Provide the (x, y) coordinate of the cell's center where the given text is located.  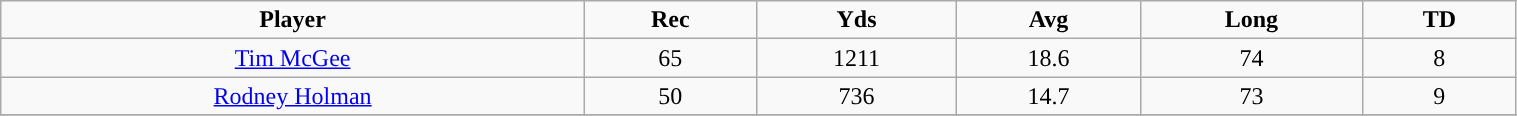
14.7 (1048, 96)
736 (856, 96)
Avg (1048, 20)
Rec (670, 20)
50 (670, 96)
65 (670, 58)
Tim McGee (293, 58)
8 (1440, 58)
TD (1440, 20)
73 (1251, 96)
Long (1251, 20)
18.6 (1048, 58)
74 (1251, 58)
9 (1440, 96)
Rodney Holman (293, 96)
Player (293, 20)
Yds (856, 20)
1211 (856, 58)
